For the text-containing cell, return its midpoint in (X, Y) coordinate format. 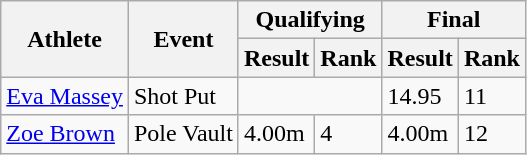
12 (492, 134)
4 (348, 134)
Final (454, 20)
Qualifying (310, 20)
Event (183, 39)
Shot Put (183, 96)
Zoe Brown (65, 134)
14.95 (420, 96)
Eva Massey (65, 96)
Athlete (65, 39)
Pole Vault (183, 134)
11 (492, 96)
